Identify which cell holds the provided text, then report its (x, y) central coordinate. 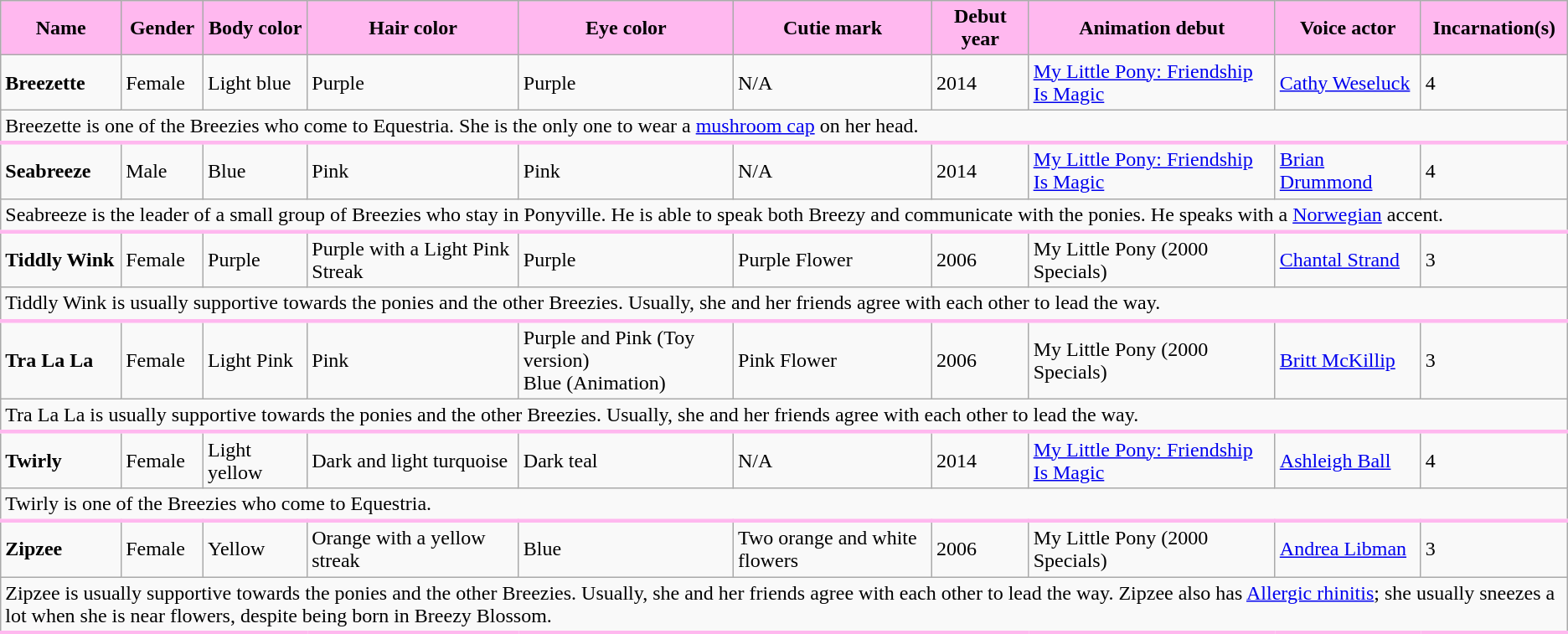
Tra La La (61, 360)
Twirly is one of the Breezies who come to Equestria. (784, 504)
Eye color (626, 28)
Voice actor (1348, 28)
Chantal Strand (1348, 260)
Body color (255, 28)
Brian Drummond (1348, 171)
Ashleigh Ball (1348, 461)
Two orange and white flowers (833, 549)
Light yellow (255, 461)
Tra La La is usually supportive towards the ponies and the other Breezies. Usually, she and her friends agree with each other to lead the way. (784, 415)
Yellow (255, 549)
Cathy Weseluck (1348, 82)
Britt McKillip (1348, 360)
Tiddly Wink (61, 260)
Purple Flower (833, 260)
Zipzee (61, 549)
Tiddly Wink is usually supportive towards the ponies and the other Breezies. Usually, she and her friends agree with each other to lead the way. (784, 304)
Light Pink (255, 360)
Dark and light turquoise (414, 461)
Animation debut (1152, 28)
Hair color (414, 28)
Purple and Pink (Toy version)Blue (Animation) (626, 360)
Orange with a yellow streak (414, 549)
Cutie mark (833, 28)
Debut year (981, 28)
Gender (162, 28)
Incarnation(s) (1494, 28)
Purple with a Light Pink Streak (414, 260)
Name (61, 28)
Pink Flower (833, 360)
Breezette (61, 82)
Breezette is one of the Breezies who come to Equestria. She is the only one to wear a mushroom cap on her head. (784, 126)
Twirly (61, 461)
Dark teal (626, 461)
Andrea Libman (1348, 549)
Seabreeze (61, 171)
Male (162, 171)
Light blue (255, 82)
